Scan for the cell matching the given text and deliver its [X, Y] coordinate at center. 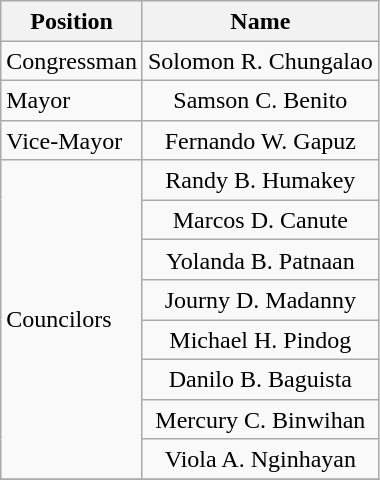
Solomon R. Chungalao [260, 61]
Vice-Mayor [72, 140]
Fernando W. Gapuz [260, 140]
Yolanda B. Patnaan [260, 260]
Marcos D. Canute [260, 220]
Viola A. Nginhayan [260, 459]
Journy D. Madanny [260, 300]
Mercury C. Binwihan [260, 419]
Mayor [72, 100]
Samson C. Benito [260, 100]
Congressman [72, 61]
Name [260, 21]
Randy B. Humakey [260, 180]
Danilo B. Baguista [260, 379]
Michael H. Pindog [260, 340]
Councilors [72, 320]
Position [72, 21]
